Locate the cell with the specified text and output its [x, y] center coordinate. 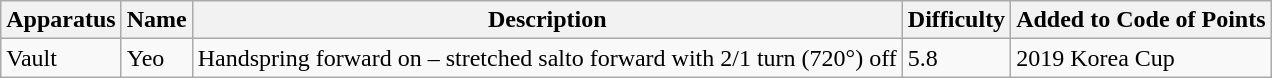
Difficulty [956, 20]
Handspring forward on – stretched salto forward with 2/1 turn (720°) off [547, 58]
Description [547, 20]
Yeo [156, 58]
2019 Korea Cup [1141, 58]
Apparatus [61, 20]
Added to Code of Points [1141, 20]
5.8 [956, 58]
Vault [61, 58]
Name [156, 20]
